Extract the (X, Y) coordinate from the center of the cell holding the provided text.  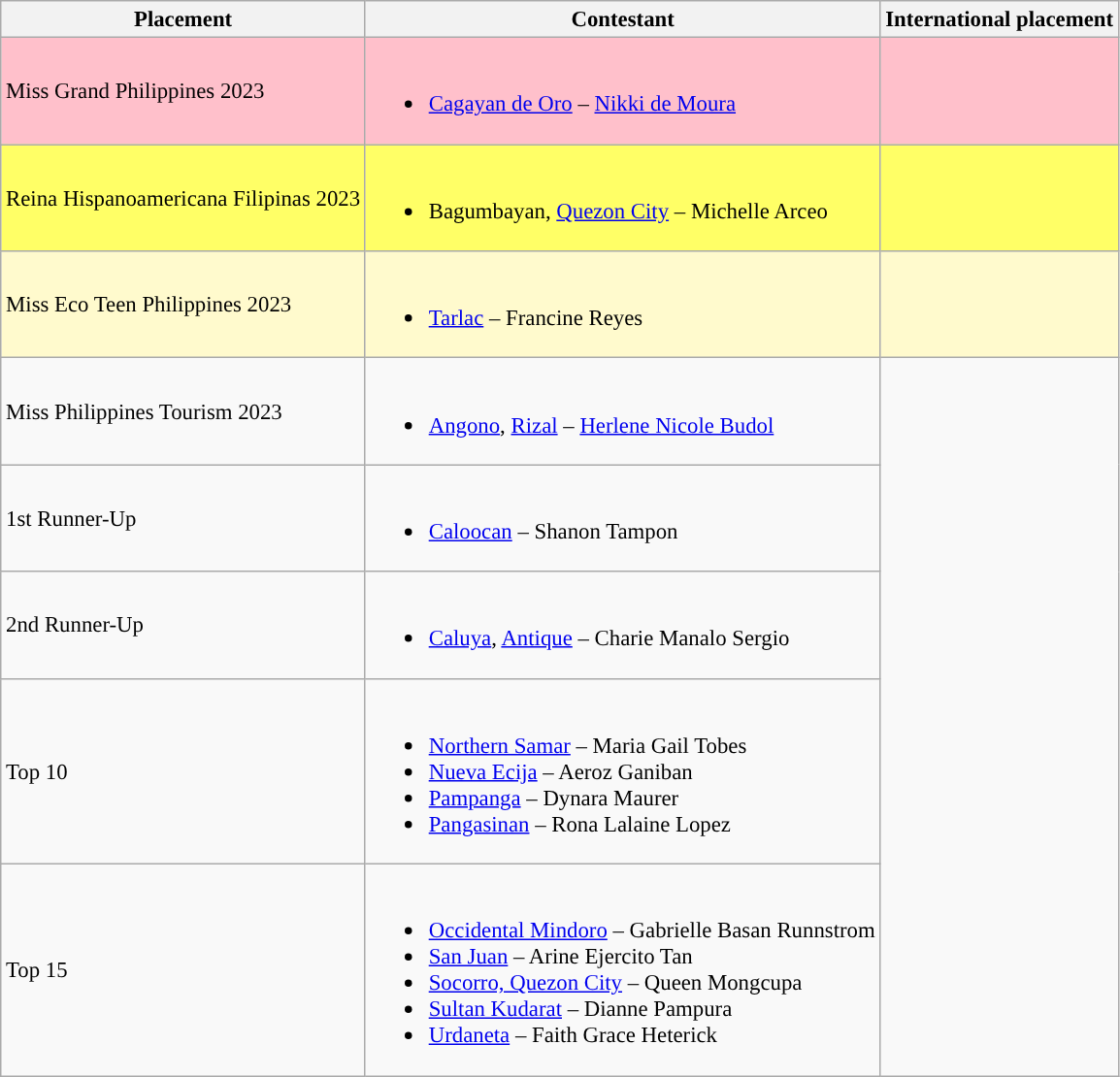
Angono, Rizal – Herlene Nicole Budol (623, 411)
Placement (183, 19)
Top 15 (183, 970)
Bagumbayan, Quezon City – Michelle Arceo (623, 198)
Top 10 (183, 770)
International placement (1000, 19)
Caluya, Antique – Charie Manalo Sergio (623, 625)
Northern Samar – Maria Gail TobesNueva Ecija – Aeroz GanibanPampanga – Dynara MaurerPangasinan – Rona Lalaine Lopez (623, 770)
Miss Philippines Tourism 2023 (183, 411)
Cagayan de Oro – Nikki de Moura (623, 91)
1st Runner-Up (183, 518)
Tarlac – Francine Reyes (623, 305)
Reina Hispanoamericana Filipinas 2023 (183, 198)
Miss Grand Philippines 2023 (183, 91)
Contestant (623, 19)
2nd Runner-Up (183, 625)
Caloocan – Shanon Tampon (623, 518)
Miss Eco Teen Philippines 2023 (183, 305)
